For the text-containing cell, return its midpoint in (x, y) coordinate format. 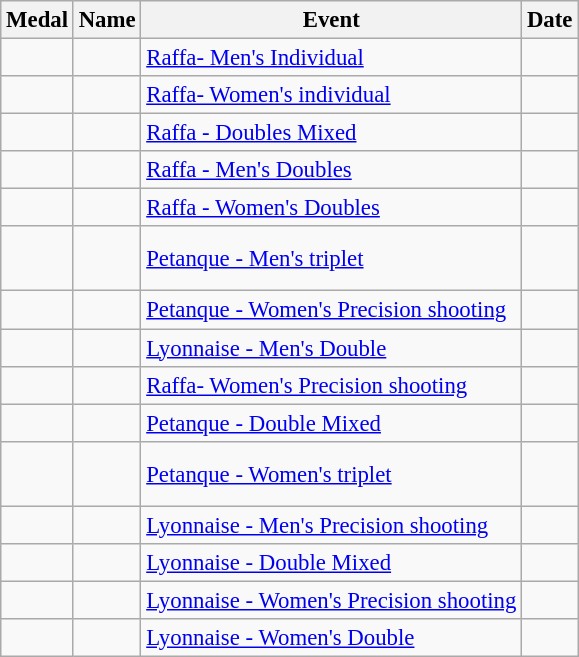
Lyonnaise - Women's Precision shooting (332, 600)
Petanque - Women's triplet (332, 474)
Lyonnaise - Men's Double (332, 348)
Raffa- Women's individual (332, 95)
Petanque - Men's triplet (332, 258)
Medal (38, 20)
Raffa- Men's Individual (332, 58)
Event (332, 20)
Petanque - Double Mixed (332, 423)
Petanque - Women's Precision shooting (332, 310)
Lyonnaise - Men's Precision shooting (332, 525)
Raffa - Doubles Mixed (332, 133)
Raffa- Women's Precision shooting (332, 385)
Raffa - Men's Doubles (332, 170)
Date (550, 20)
Raffa - Women's Doubles (332, 208)
Name (107, 20)
Lyonnaise - Double Mixed (332, 563)
Lyonnaise - Women's Double (332, 638)
